Pinpoint the cell where the given text exists, returning its (x, y) midpoint coordinate. 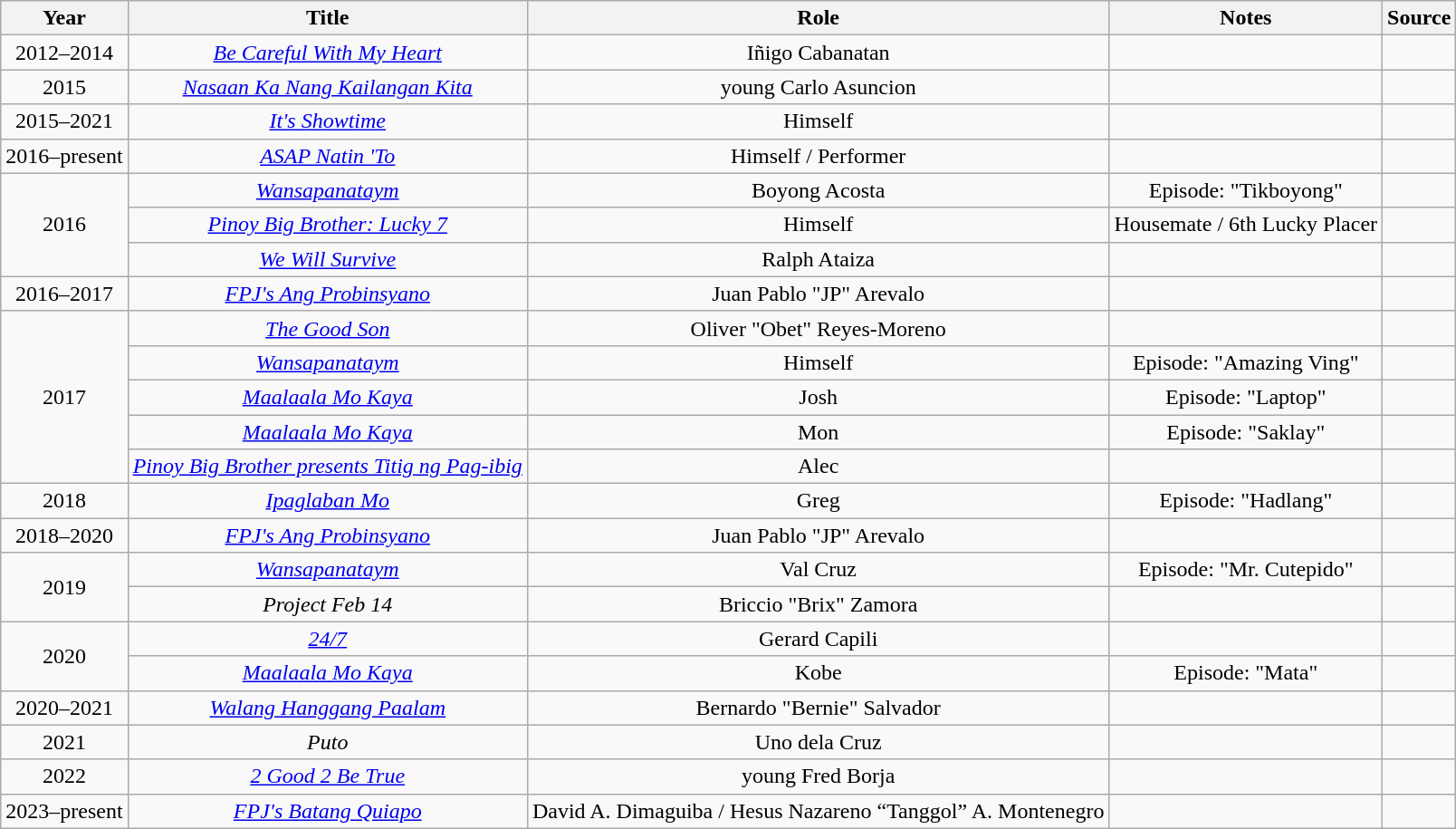
2016–present (64, 156)
2016–2017 (64, 294)
Episode: "Mata" (1246, 673)
Gerard Capili (819, 639)
Year (64, 18)
Ralph Ataiza (819, 259)
2015–2021 (64, 121)
Uno dela Cruz (819, 742)
2018 (64, 501)
Briccio "Brix" Zamora (819, 604)
2019 (64, 587)
It's Showtime (328, 121)
Puto (328, 742)
Himself / Performer (819, 156)
24/7 (328, 639)
Mon (819, 432)
Kobe (819, 673)
We Will Survive (328, 259)
Alec (819, 467)
2021 (64, 742)
Episode: "Saklay" (1246, 432)
Pinoy Big Brother: Lucky 7 (328, 225)
2012–2014 (64, 53)
Episode: "Amazing Ving" (1246, 362)
2015 (64, 87)
ASAP Natin 'To (328, 156)
Oliver "Obet" Reyes-Moreno (819, 328)
Episode: "Mr. Cutepido" (1246, 570)
Walang Hanggang Paalam (328, 708)
2023–present (64, 811)
Project Feb 14 (328, 604)
2020–2021 (64, 708)
The Good Son (328, 328)
Be Careful With My Heart (328, 53)
Title (328, 18)
Iñigo Cabanatan (819, 53)
Housemate / 6th Lucky Placer (1246, 225)
David A. Dimaguiba / Hesus Nazareno “Tanggol” A. Montenegro (819, 811)
Notes (1246, 18)
Episode: "Laptop" (1246, 397)
Greg (819, 501)
Episode: "Hadlang" (1246, 501)
young Carlo Asuncion (819, 87)
Boyong Acosta (819, 190)
2 Good 2 Be True (328, 776)
2018–2020 (64, 535)
Ipaglaban Mo (328, 501)
2022 (64, 776)
Role (819, 18)
Nasaan Ka Nang Kailangan Kita (328, 87)
2016 (64, 225)
Josh (819, 397)
FPJ's Batang Quiapo (328, 811)
2020 (64, 656)
Pinoy Big Brother presents Titig ng Pag-ibig (328, 467)
Episode: "Tikboyong" (1246, 190)
young Fred Borja (819, 776)
Val Cruz (819, 570)
2017 (64, 397)
Source (1420, 18)
Bernardo "Bernie" Salvador (819, 708)
